Extract the (x, y) coordinate from the center of the cell holding the provided text.  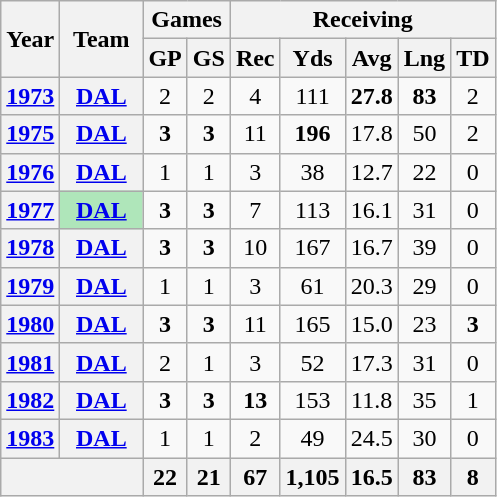
196 (312, 134)
Year (30, 39)
17.3 (372, 362)
12.7 (372, 172)
111 (312, 96)
50 (424, 134)
Lng (424, 58)
27.8 (372, 96)
165 (312, 324)
29 (424, 286)
61 (312, 286)
1978 (30, 248)
11.8 (372, 400)
1980 (30, 324)
GS (208, 58)
8 (473, 477)
30 (424, 438)
Rec (255, 58)
153 (312, 400)
39 (424, 248)
1979 (30, 286)
1981 (30, 362)
17.8 (372, 134)
67 (255, 477)
Games (186, 20)
1973 (30, 96)
GP (165, 58)
24.5 (372, 438)
1,105 (312, 477)
113 (312, 210)
1982 (30, 400)
21 (208, 477)
Avg (372, 58)
4 (255, 96)
49 (312, 438)
167 (312, 248)
1976 (30, 172)
16.7 (372, 248)
1977 (30, 210)
16.5 (372, 477)
13 (255, 400)
52 (312, 362)
Receiving (362, 20)
Yds (312, 58)
20.3 (372, 286)
38 (312, 172)
15.0 (372, 324)
10 (255, 248)
TD (473, 58)
16.1 (372, 210)
7 (255, 210)
Team (102, 39)
35 (424, 400)
1983 (30, 438)
1975 (30, 134)
23 (424, 324)
